Capture the cell that displays the provided text and extract its (X, Y) central coordinate. 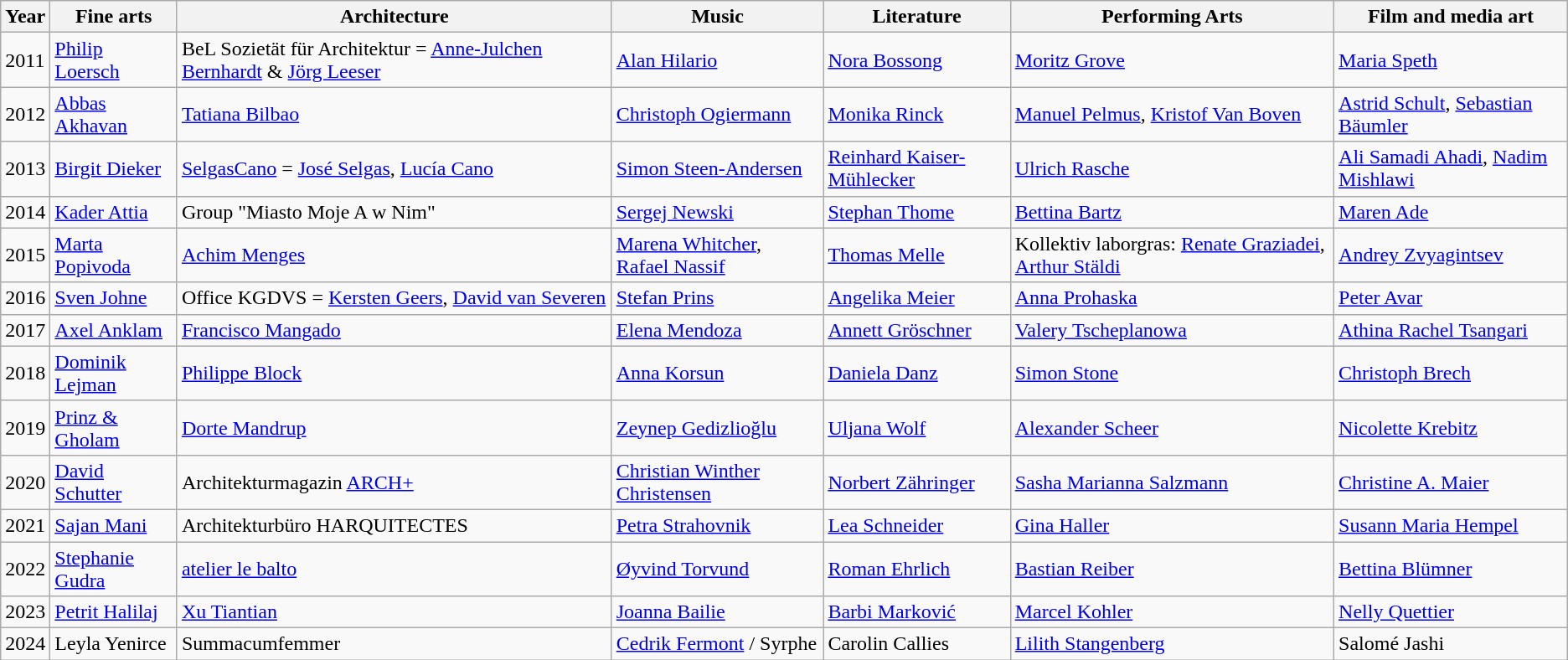
Petra Strahovnik (717, 525)
Susann Maria Hempel (1451, 525)
Daniela Danz (916, 374)
Architecture (394, 17)
SelgasCano = José Selgas, Lucía Cano (394, 169)
Summacumfemmer (394, 644)
Bastian Reiber (1172, 568)
Dorte Mandrup (394, 427)
Abbas Akhavan (114, 114)
Alexander Scheer (1172, 427)
Øyvind Torvund (717, 568)
Bettina Blümner (1451, 568)
Christoph Ogiermann (717, 114)
Performing Arts (1172, 17)
Uljana Wolf (916, 427)
Athina Rachel Tsangari (1451, 330)
Moritz Grove (1172, 60)
Year (25, 17)
Gina Haller (1172, 525)
Maren Ade (1451, 212)
2018 (25, 374)
Nicolette Krebitz (1451, 427)
Literature (916, 17)
2024 (25, 644)
Architekturmagazin ARCH+ (394, 482)
2015 (25, 255)
Stephanie Gudra (114, 568)
Sergej Newski (717, 212)
Norbert Zähringer (916, 482)
Anna Prohaska (1172, 298)
Marena Whitcher, Rafael Nassif (717, 255)
Dominik Lejman (114, 374)
Stefan Prins (717, 298)
Peter Avar (1451, 298)
Sven Johne (114, 298)
Barbi Marković (916, 612)
Marcel Kohler (1172, 612)
David Schutter (114, 482)
BeL Sozietät für Architektur = Anne-Julchen Bernhardt & Jörg Leeser (394, 60)
Astrid Schult, Sebastian Bäumler (1451, 114)
Nora Bossong (916, 60)
2017 (25, 330)
Xu Tiantian (394, 612)
Leyla Yenirce (114, 644)
Annett Gröschner (916, 330)
Tatiana Bilbao (394, 114)
Lea Schneider (916, 525)
Philip Loersch (114, 60)
Film and media art (1451, 17)
Sajan Mani (114, 525)
Reinhard Kaiser-Mühlecker (916, 169)
Christian Winther Christensen (717, 482)
Andrey Zvyagintsev (1451, 255)
Joanna Bailie (717, 612)
Angelika Meier (916, 298)
Bettina Bartz (1172, 212)
Lilith Stangenberg (1172, 644)
Birgit Dieker (114, 169)
Office KGDVS = Kersten Geers, David van Severen (394, 298)
Elena Mendoza (717, 330)
Francisco Mangado (394, 330)
Valery Tscheplanowa (1172, 330)
Christoph Brech (1451, 374)
Nelly Quettier (1451, 612)
Ulrich Rasche (1172, 169)
2019 (25, 427)
Petrit Halilaj (114, 612)
Roman Ehrlich (916, 568)
Marta Popivoda (114, 255)
Cedrik Fermont / Syrphe (717, 644)
Kader Attia (114, 212)
atelier le balto (394, 568)
2013 (25, 169)
Music (717, 17)
Christine A. Maier (1451, 482)
Carolin Callies (916, 644)
Fine arts (114, 17)
2011 (25, 60)
Zeynep Gedizlioğlu (717, 427)
2014 (25, 212)
2022 (25, 568)
2016 (25, 298)
Stephan Thome (916, 212)
Monika Rinck (916, 114)
Achim Menges (394, 255)
2021 (25, 525)
Thomas Melle (916, 255)
Group "Miasto Moje A w Nim" (394, 212)
Simon Steen-Andersen (717, 169)
Anna Korsun (717, 374)
Manuel Pelmus, Kristof Van Boven (1172, 114)
Prinz & Gholam (114, 427)
2012 (25, 114)
Sasha Marianna Salzmann (1172, 482)
Axel Anklam (114, 330)
2023 (25, 612)
Kollektiv laborgras: Renate Graziadei, Arthur Stäldi (1172, 255)
Salomé Jashi (1451, 644)
Ali Samadi Ahadi, Nadim Mishlawi (1451, 169)
Maria Speth (1451, 60)
Alan Hilario (717, 60)
Architekturbüro HARQUITECTES (394, 525)
2020 (25, 482)
Simon Stone (1172, 374)
Philippe Block (394, 374)
